Return the [X, Y] coordinate for the center point of the cell that contains the specified text.  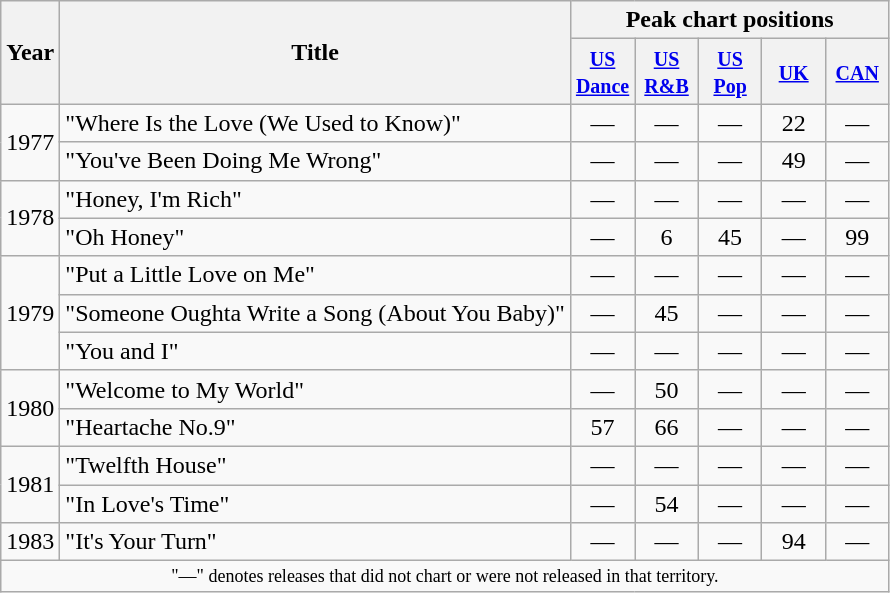
1977 [30, 142]
Year [30, 52]
"Oh Honey" [316, 237]
UK [794, 72]
50 [667, 389]
1983 [30, 542]
"Welcome to My World" [316, 389]
US Dance [602, 72]
49 [794, 161]
"Someone Oughta Write a Song (About You Baby)" [316, 313]
"You've Been Doing Me Wrong" [316, 161]
"In Love's Time" [316, 503]
1980 [30, 408]
99 [857, 237]
"Where Is the Love (We Used to Know)" [316, 123]
"—" denotes releases that did not chart or were not released in that territory. [445, 576]
22 [794, 123]
94 [794, 542]
CAN [857, 72]
US R&B [667, 72]
"Twelfth House" [316, 465]
"Honey, I'm Rich" [316, 199]
1979 [30, 313]
"You and I" [316, 351]
1978 [30, 218]
54 [667, 503]
66 [667, 427]
"Put a Little Love on Me" [316, 275]
Title [316, 52]
"It's Your Turn" [316, 542]
Peak chart positions [730, 20]
57 [602, 427]
6 [667, 237]
"Heartache No.9" [316, 427]
US Pop [730, 72]
1981 [30, 484]
